Find where the given text appears and provide that cell's center as [x, y] coordinate. 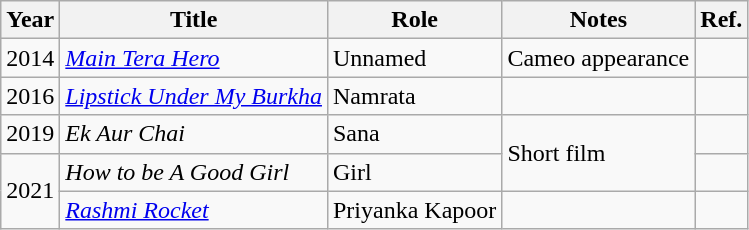
Ek Aur Chai [194, 134]
Role [414, 20]
Namrata [414, 96]
Unnamed [414, 58]
Notes [598, 20]
Lipstick Under My Burkha [194, 96]
Priyanka Kapoor [414, 210]
Title [194, 20]
Year [30, 20]
Cameo appearance [598, 58]
Sana [414, 134]
Rashmi Rocket [194, 210]
Ref. [722, 20]
Girl [414, 172]
2021 [30, 191]
2016 [30, 96]
2014 [30, 58]
Main Tera Hero [194, 58]
Short film [598, 153]
2019 [30, 134]
How to be A Good Girl [194, 172]
